Extract the [x, y] coordinate from the center of the cell holding the provided text.  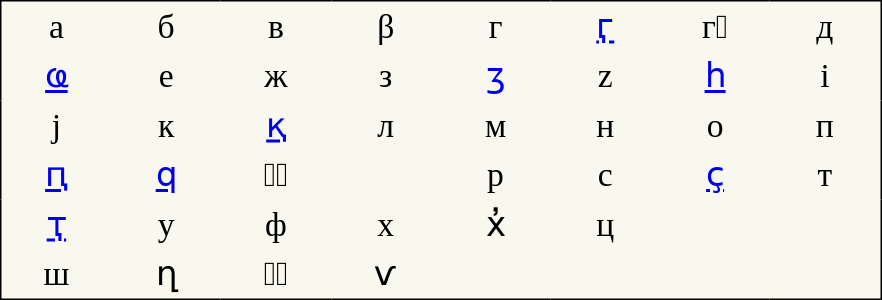
һ [715, 76]
т [826, 175]
х̓ [496, 225]
п [826, 125]
ӡ [496, 76]
ж [276, 76]
у [166, 225]
ԛ [166, 175]
е [166, 76]
с [605, 175]
л [386, 125]
ф [276, 225]
в [276, 26]
ѵ [386, 274]
н [605, 125]
ղ [166, 274]
к [166, 125]
ц [605, 225]
ԥ [56, 175]
ш [56, 274]
ҫ [715, 175]
ԛᷱ [276, 175]
б [166, 26]
гᷱ [715, 26]
д [826, 26]
о [715, 125]
қ [276, 125]
β [386, 26]
ղᷱ [276, 274]
ҭ [56, 225]
х [386, 225]
а [56, 26]
г [496, 26]
ӷ [605, 26]
м [496, 125]
z [605, 76]
ј [56, 125]
ҩ [56, 76]
з [386, 76]
і [826, 76]
р [496, 175]
